Extract the (X, Y) coordinate from the center of the cell holding the provided text.  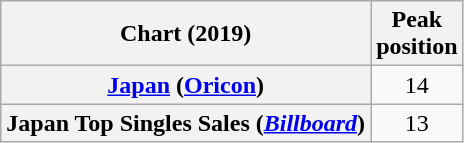
13 (417, 123)
Peakposition (417, 34)
Japan (Oricon) (186, 85)
Chart (2019) (186, 34)
Japan Top Singles Sales (Billboard) (186, 123)
14 (417, 85)
